For the text-containing cell, return its midpoint in (x, y) coordinate format. 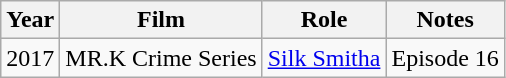
MR.K Crime Series (161, 58)
Film (161, 20)
Silk Smitha (324, 58)
Role (324, 20)
2017 (30, 58)
Notes (445, 20)
Year (30, 20)
Episode 16 (445, 58)
